Return the (x, y) coordinate for the center point of the cell that contains the specified text.  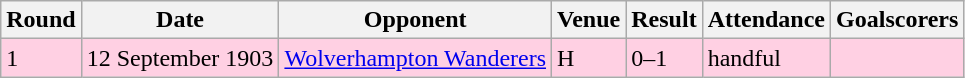
12 September 1903 (180, 58)
1 (41, 58)
0–1 (664, 58)
Attendance (766, 20)
Date (180, 20)
Round (41, 20)
Result (664, 20)
H (589, 58)
Goalscorers (898, 20)
Wolverhampton Wanderers (416, 58)
Opponent (416, 20)
handful (766, 58)
Venue (589, 20)
